Pinpoint the cell where the given text exists, returning its [x, y] midpoint coordinate. 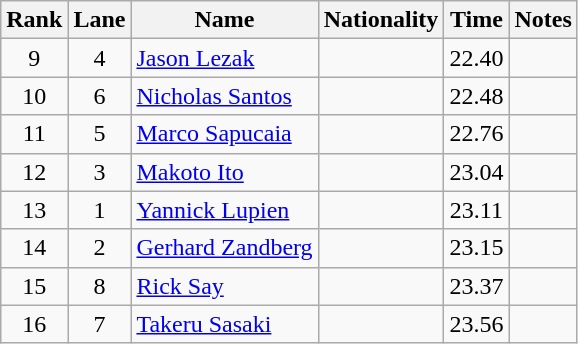
7 [100, 324]
Rick Say [224, 286]
4 [100, 58]
23.15 [476, 248]
23.37 [476, 286]
23.56 [476, 324]
6 [100, 96]
Nicholas Santos [224, 96]
Nationality [381, 20]
Jason Lezak [224, 58]
15 [34, 286]
23.11 [476, 210]
10 [34, 96]
14 [34, 248]
Name [224, 20]
Gerhard Zandberg [224, 248]
12 [34, 172]
22.40 [476, 58]
22.48 [476, 96]
2 [100, 248]
Marco Sapucaia [224, 134]
11 [34, 134]
Takeru Sasaki [224, 324]
8 [100, 286]
23.04 [476, 172]
9 [34, 58]
Rank [34, 20]
13 [34, 210]
1 [100, 210]
5 [100, 134]
Makoto Ito [224, 172]
3 [100, 172]
Time [476, 20]
22.76 [476, 134]
Notes [543, 20]
16 [34, 324]
Lane [100, 20]
Yannick Lupien [224, 210]
